Identify which cell holds the provided text, then report its [x, y] central coordinate. 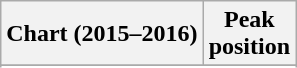
Peakposition [249, 34]
Chart (2015–2016) [102, 34]
